Provide the [X, Y] coordinate of the cell's center where the given text is located.  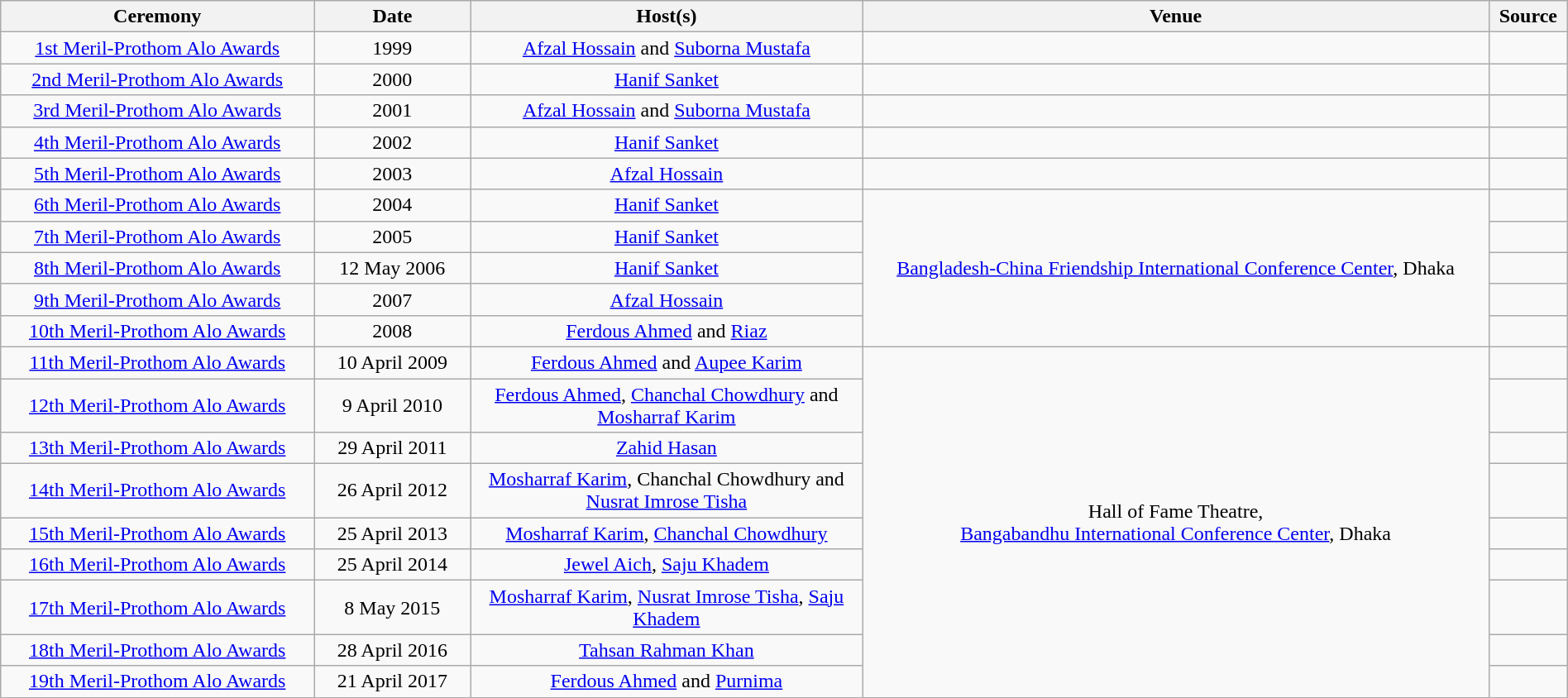
13th Meril-Prothom Alo Awards [157, 448]
2000 [392, 79]
25 April 2013 [392, 533]
5th Meril-Prothom Alo Awards [157, 174]
2003 [392, 174]
28 April 2016 [392, 650]
16th Meril-Prothom Alo Awards [157, 565]
2007 [392, 299]
4th Meril-Prothom Alo Awards [157, 142]
10th Meril-Prothom Alo Awards [157, 331]
Ferdous Ahmed and Riaz [667, 331]
1999 [392, 48]
6th Meril-Prothom Alo Awards [157, 205]
Ferdous Ahmed and Aupee Karim [667, 362]
7th Meril-Prothom Alo Awards [157, 237]
9th Meril-Prothom Alo Awards [157, 299]
12th Meril-Prothom Alo Awards [157, 405]
Zahid Hasan [667, 448]
Date [392, 17]
15th Meril-Prothom Alo Awards [157, 533]
18th Meril-Prothom Alo Awards [157, 650]
Mosharraf Karim, Chanchal Chowdhury [667, 533]
10 April 2009 [392, 362]
19th Meril-Prothom Alo Awards [157, 681]
25 April 2014 [392, 565]
Hall of Fame Theatre, Bangabandhu International Conference Center, Dhaka [1176, 522]
2001 [392, 111]
2008 [392, 331]
Tahsan Rahman Khan [667, 650]
2nd Meril-Prothom Alo Awards [157, 79]
8 May 2015 [392, 607]
9 April 2010 [392, 405]
Host(s) [667, 17]
21 April 2017 [392, 681]
14th Meril-Prothom Alo Awards [157, 491]
8th Meril-Prothom Alo Awards [157, 268]
26 April 2012 [392, 491]
Ferdous Ahmed, Chanchal Chowdhury and Mosharraf Karim [667, 405]
Ceremony [157, 17]
29 April 2011 [392, 448]
Jewel Aich, Saju Khadem [667, 565]
Mosharraf Karim, Nusrat Imrose Tisha, Saju Khadem [667, 607]
11th Meril-Prothom Alo Awards [157, 362]
2004 [392, 205]
Ferdous Ahmed and Purnima [667, 681]
17th Meril-Prothom Alo Awards [157, 607]
12 May 2006 [392, 268]
3rd Meril-Prothom Alo Awards [157, 111]
Bangladesh-China Friendship International Conference Center, Dhaka [1176, 268]
2002 [392, 142]
Mosharraf Karim, Chanchal Chowdhury and Nusrat Imrose Tisha [667, 491]
Source [1528, 17]
1st Meril-Prothom Alo Awards [157, 48]
2005 [392, 237]
Venue [1176, 17]
